For the text-containing cell, return its midpoint in [X, Y] coordinate format. 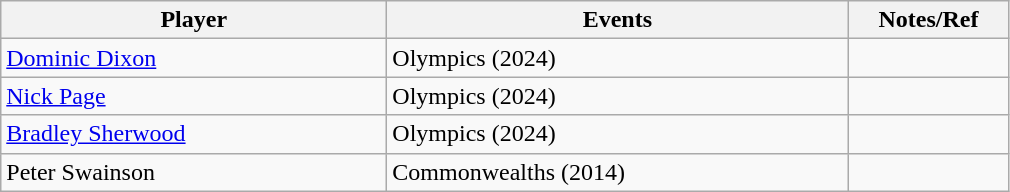
Dominic Dixon [194, 58]
Player [194, 20]
Peter Swainson [194, 172]
Bradley Sherwood [194, 134]
Events [618, 20]
Notes/Ref [928, 20]
Commonwealths (2014) [618, 172]
Nick Page [194, 96]
